Provide the [X, Y] coordinate of the cell's center where the given text is located.  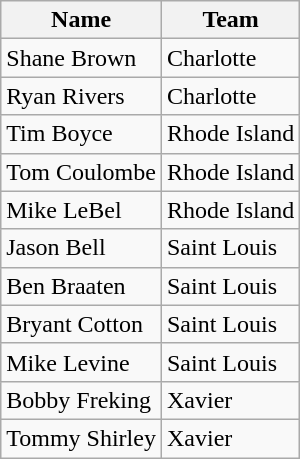
Name [82, 20]
Tom Coulombe [82, 172]
Tommy Shirley [82, 438]
Bryant Cotton [82, 324]
Team [230, 20]
Mike LeBel [82, 210]
Shane Brown [82, 58]
Bobby Freking [82, 400]
Jason Bell [82, 248]
Mike Levine [82, 362]
Tim Boyce [82, 134]
Ben Braaten [82, 286]
Ryan Rivers [82, 96]
